Capture the cell that displays the provided text and extract its (x, y) central coordinate. 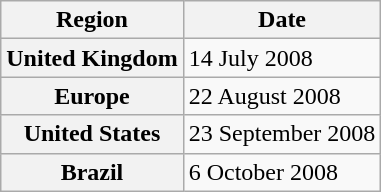
Brazil (92, 172)
23 September 2008 (282, 134)
Region (92, 20)
Date (282, 20)
United States (92, 134)
14 July 2008 (282, 58)
Europe (92, 96)
6 October 2008 (282, 172)
22 August 2008 (282, 96)
United Kingdom (92, 58)
